Capture the cell that displays the provided text and extract its [X, Y] central coordinate. 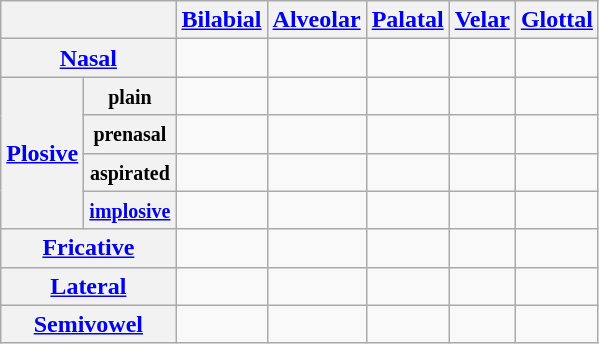
Plosive [42, 153]
Semivowel [88, 324]
aspirated [130, 172]
Alveolar [316, 20]
Lateral [88, 286]
Glottal [556, 20]
Velar [482, 20]
Fricative [88, 248]
Nasal [88, 58]
implosive [130, 210]
Bilabial [222, 20]
plain [130, 96]
prenasal [130, 134]
Palatal [408, 20]
